Search for the cell housing the specified text and yield its [x, y] center coordinate. 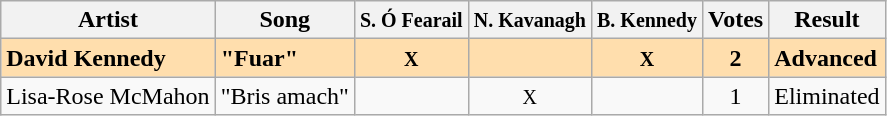
David Kennedy [108, 58]
Artist [108, 20]
"Bris amach" [284, 96]
S. Ó Fearail [411, 20]
Lisa-Rose McMahon [108, 96]
1 [736, 96]
Song [284, 20]
Advanced [827, 58]
"Fuar" [284, 58]
Eliminated [827, 96]
N. Kavanagh [530, 20]
Votes [736, 20]
2 [736, 58]
Result [827, 20]
B. Kennedy [646, 20]
